Identify which cell holds the provided text, then report its (X, Y) central coordinate. 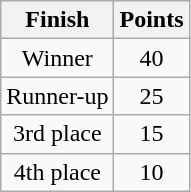
Runner-up (58, 96)
3rd place (58, 134)
Finish (58, 20)
25 (152, 96)
15 (152, 134)
4th place (58, 172)
10 (152, 172)
Winner (58, 58)
40 (152, 58)
Points (152, 20)
